Return the [X, Y] coordinate for the center point of the cell that contains the specified text.  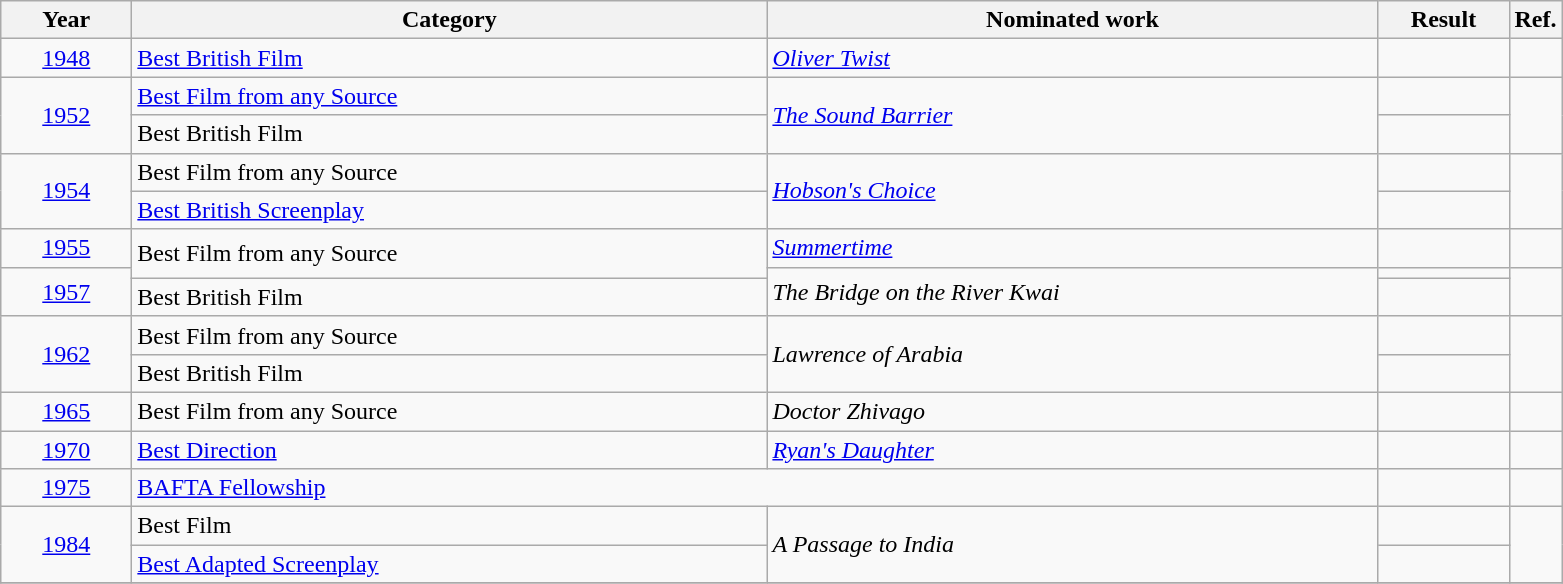
Result [1444, 20]
1957 [66, 292]
The Sound Barrier [1072, 115]
Oliver Twist [1072, 58]
1954 [66, 191]
1952 [66, 115]
1948 [66, 58]
1955 [66, 248]
Category [450, 20]
Ryan's Daughter [1072, 449]
Best British Screenplay [450, 210]
1962 [66, 354]
Ref. [1536, 20]
1970 [66, 449]
1975 [66, 488]
Hobson's Choice [1072, 191]
Doctor Zhivago [1072, 411]
Nominated work [1072, 20]
Best Film [450, 526]
Best Direction [450, 449]
Best Adapted Screenplay [450, 564]
Summertime [1072, 248]
1965 [66, 411]
Year [66, 20]
Lawrence of Arabia [1072, 354]
1984 [66, 545]
A Passage to India [1072, 545]
The Bridge on the River Kwai [1072, 292]
BAFTA Fellowship [755, 488]
